Search for the cell housing the specified text and yield its (x, y) center coordinate. 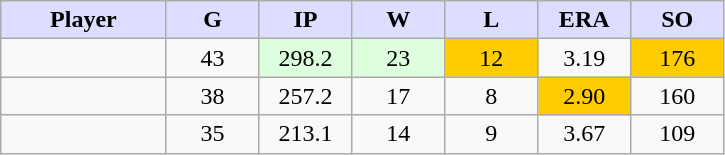
35 (212, 134)
3.19 (584, 58)
ERA (584, 20)
14 (398, 134)
176 (678, 58)
213.1 (306, 134)
109 (678, 134)
IP (306, 20)
W (398, 20)
160 (678, 96)
Player (84, 20)
L (492, 20)
3.67 (584, 134)
12 (492, 58)
38 (212, 96)
SO (678, 20)
23 (398, 58)
2.90 (584, 96)
G (212, 20)
8 (492, 96)
43 (212, 58)
298.2 (306, 58)
257.2 (306, 96)
9 (492, 134)
17 (398, 96)
